Capture the cell that displays the provided text and extract its [x, y] central coordinate. 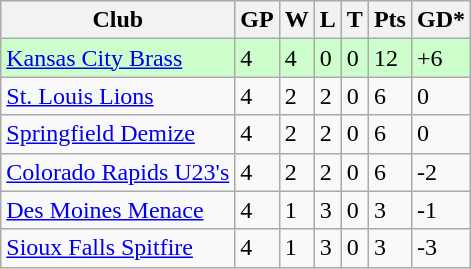
GD* [440, 20]
-2 [440, 172]
W [296, 20]
St. Louis Lions [118, 96]
Kansas City Brass [118, 58]
Colorado Rapids U23's [118, 172]
Pts [390, 20]
Club [118, 20]
Sioux Falls Spitfire [118, 248]
+6 [440, 58]
L [328, 20]
-1 [440, 210]
T [354, 20]
-3 [440, 248]
Des Moines Menace [118, 210]
GP [257, 20]
12 [390, 58]
Springfield Demize [118, 134]
